From the cell containing the given text, extract its center point as [x, y] coordinate. 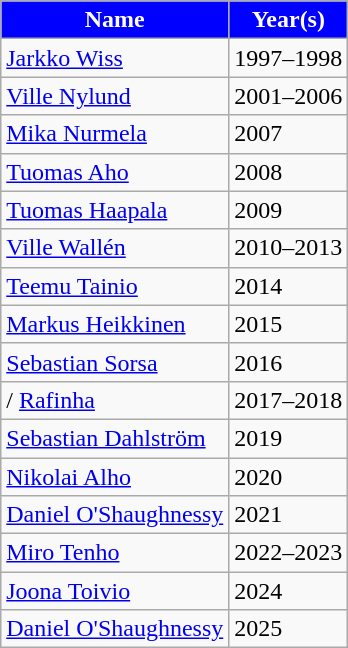
2015 [288, 324]
2009 [288, 210]
Joona Toivio [115, 591]
2021 [288, 515]
Sebastian Dahlström [115, 438]
Ville Nylund [115, 96]
2020 [288, 477]
Sebastian Sorsa [115, 362]
Tuomas Aho [115, 172]
Year(s) [288, 20]
1997–1998 [288, 58]
2025 [288, 629]
2024 [288, 591]
Nikolai Alho [115, 477]
2016 [288, 362]
2019 [288, 438]
2008 [288, 172]
2007 [288, 134]
Ville Wallén [115, 248]
Name [115, 20]
Tuomas Haapala [115, 210]
2001–2006 [288, 96]
Jarkko Wiss [115, 58]
2014 [288, 286]
/ Rafinha [115, 400]
Mika Nurmela [115, 134]
2017–2018 [288, 400]
Markus Heikkinen [115, 324]
2010–2013 [288, 248]
Miro Tenho [115, 553]
2022–2023 [288, 553]
Teemu Tainio [115, 286]
